Search for the cell housing the specified text and yield its (X, Y) center coordinate. 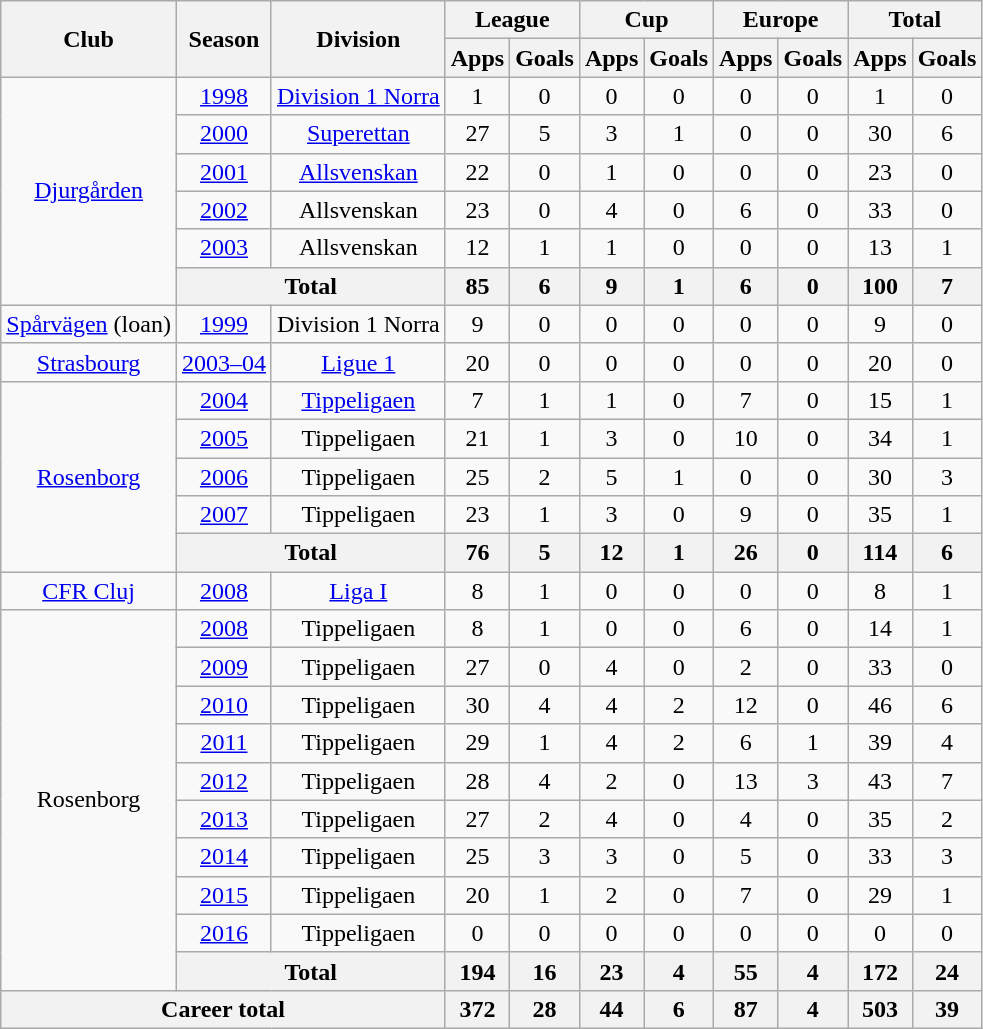
15 (880, 400)
2000 (224, 134)
CFR Cluj (89, 591)
2010 (224, 705)
55 (746, 971)
Season (224, 39)
2006 (224, 477)
76 (477, 553)
10 (746, 438)
21 (477, 438)
2015 (224, 895)
2009 (224, 667)
2013 (224, 819)
Division (358, 39)
194 (477, 971)
85 (477, 286)
Djurgården (89, 191)
Cup (646, 20)
87 (746, 1009)
1999 (224, 324)
22 (477, 172)
2007 (224, 515)
100 (880, 286)
24 (947, 971)
Spårvägen (loan) (89, 324)
114 (880, 553)
2004 (224, 400)
2014 (224, 857)
2003–04 (224, 362)
172 (880, 971)
Superettan (358, 134)
Liga I (358, 591)
2003 (224, 248)
2016 (224, 933)
2011 (224, 743)
2002 (224, 210)
14 (880, 629)
503 (880, 1009)
1998 (224, 96)
2012 (224, 781)
43 (880, 781)
26 (746, 553)
44 (611, 1009)
Club (89, 39)
League (512, 20)
372 (477, 1009)
2001 (224, 172)
2005 (224, 438)
Career total (223, 1009)
34 (880, 438)
46 (880, 705)
Strasbourg (89, 362)
Europe (781, 20)
Ligue 1 (358, 362)
16 (545, 971)
